Pinpoint the cell where the given text exists, returning its [x, y] midpoint coordinate. 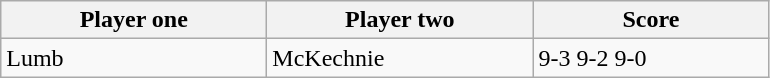
9-3 9-2 9-0 [651, 58]
McKechnie [400, 58]
Score [651, 20]
Player one [134, 20]
Player two [400, 20]
Lumb [134, 58]
